Extract the [x, y] coordinate from the center of the cell holding the provided text.  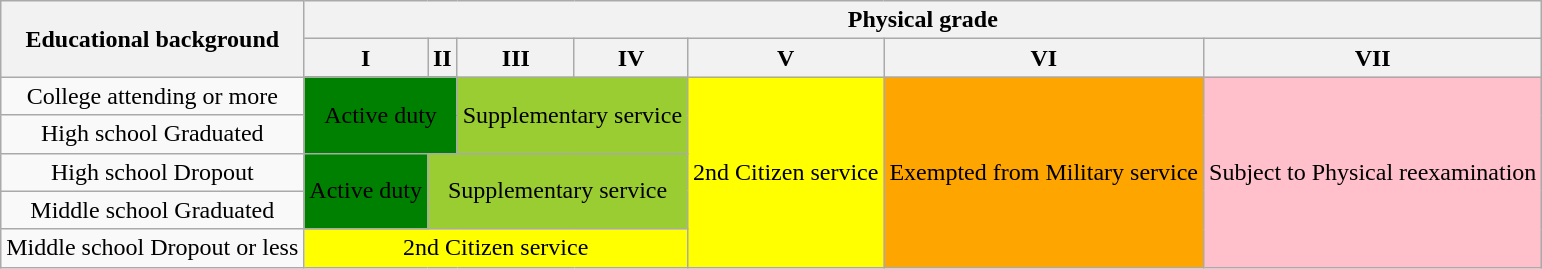
Physical grade [923, 20]
VI [1044, 58]
I [366, 58]
III [516, 58]
College attending or more [152, 96]
Educational background [152, 39]
IV [630, 58]
Exempted from Military service [1044, 172]
VII [1373, 58]
II [443, 58]
Middle school Graduated [152, 210]
Middle school Dropout or less [152, 248]
V [786, 58]
Subject to Physical reexamination [1373, 172]
High school Dropout [152, 172]
High school Graduated [152, 134]
